Find where the given text appears and provide that cell's center as (X, Y) coordinate. 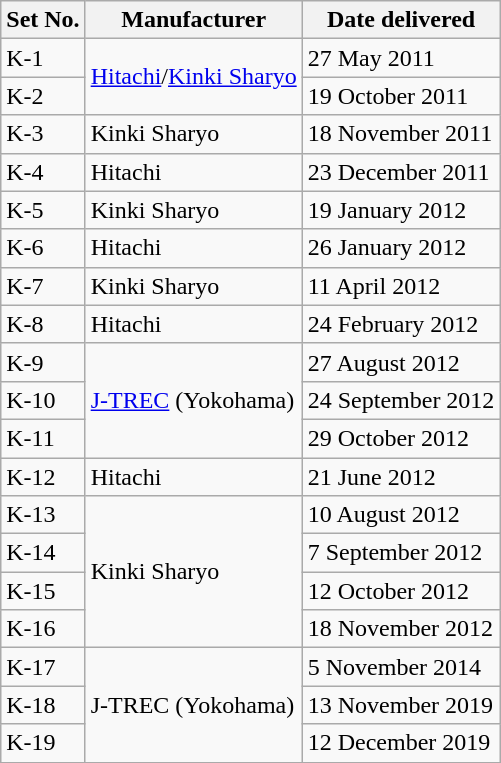
K-9 (43, 362)
18 November 2011 (401, 134)
19 January 2012 (401, 210)
K-8 (43, 324)
24 September 2012 (401, 400)
Set No. (43, 20)
7 September 2012 (401, 553)
K-1 (43, 58)
K-3 (43, 134)
29 October 2012 (401, 438)
Manufacturer (194, 20)
19 October 2011 (401, 96)
24 February 2012 (401, 324)
Hitachi/Kinki Sharyo (194, 77)
K-14 (43, 553)
K-10 (43, 400)
11 April 2012 (401, 286)
K-12 (43, 477)
26 January 2012 (401, 248)
Date delivered (401, 20)
K-6 (43, 248)
K-18 (43, 705)
K-2 (43, 96)
12 December 2019 (401, 743)
K-5 (43, 210)
27 May 2011 (401, 58)
10 August 2012 (401, 515)
21 June 2012 (401, 477)
13 November 2019 (401, 705)
K-17 (43, 667)
K-15 (43, 591)
K-13 (43, 515)
27 August 2012 (401, 362)
23 December 2011 (401, 172)
K-19 (43, 743)
K-7 (43, 286)
5 November 2014 (401, 667)
K-4 (43, 172)
K-16 (43, 629)
18 November 2012 (401, 629)
K-11 (43, 438)
12 October 2012 (401, 591)
